Find where the given text appears and provide that cell's center as (x, y) coordinate. 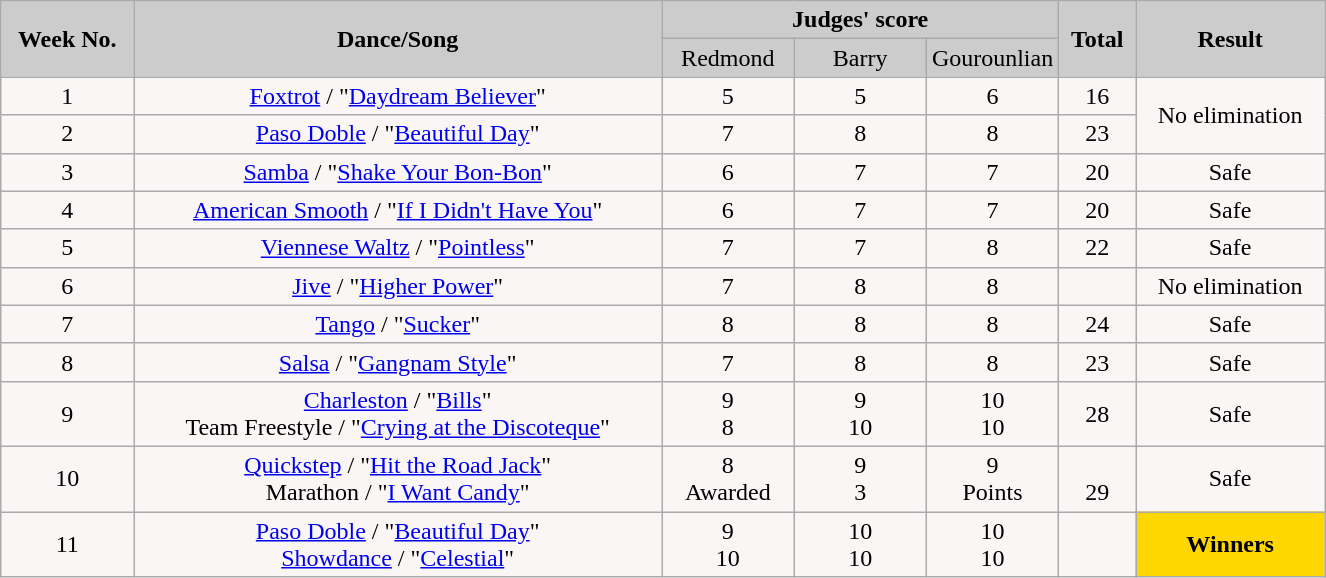
22 (1098, 248)
Viennese Waltz / "Pointless" (398, 248)
Judges' score (860, 20)
4 (68, 210)
Paso Doble / "Beautiful Day"Showdance / "Celestial" (398, 544)
Charleston / "Bills"Team Freestyle / "Crying at the Discoteque" (398, 414)
8Awarded (728, 478)
93 (860, 478)
24 (1098, 324)
Week No. (68, 39)
11 (68, 544)
16 (1098, 96)
Paso Doble / "Beautiful Day" (398, 134)
Salsa / "Gangnam Style" (398, 362)
American Smooth / "If I Didn't Have You" (398, 210)
28 (1098, 414)
Samba / "Shake Your Bon-Bon" (398, 172)
Quickstep / "Hit the Road Jack"Marathon / "I Want Candy" (398, 478)
Gourounlian (992, 58)
Jive / "Higher Power" (398, 286)
Foxtrot / "Daydream Believer" (398, 96)
Dance/Song (398, 39)
1 (68, 96)
9 (68, 414)
3 (68, 172)
Total (1098, 39)
Redmond (728, 58)
Tango / "Sucker" (398, 324)
29 (1098, 478)
10 (68, 478)
98 (728, 414)
2 (68, 134)
Barry (860, 58)
Winners (1230, 544)
Result (1230, 39)
9Points (992, 478)
